Pinpoint the cell where the given text exists, returning its [X, Y] midpoint coordinate. 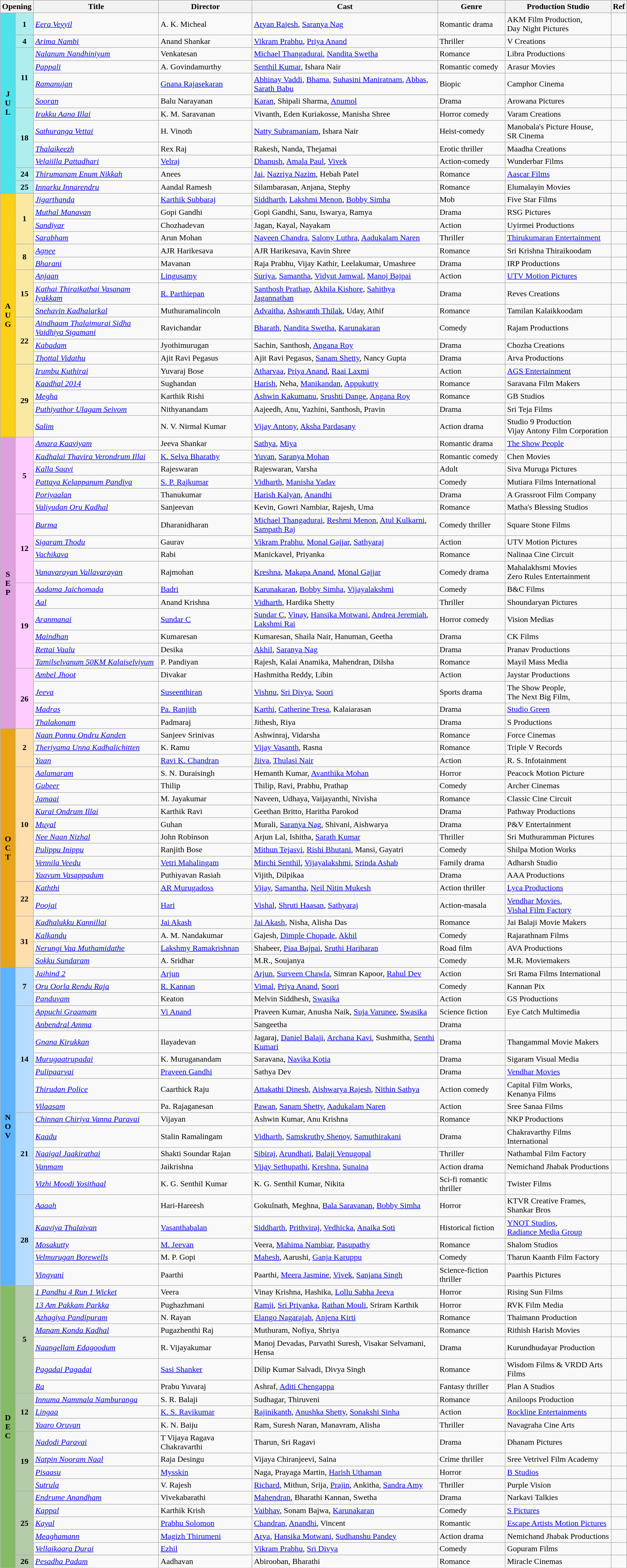
Siva Muruga Pictures [558, 469]
Fantasy thriller [472, 1387]
Vimal, Priya Anand, Soori [345, 986]
Velraj [206, 161]
Nalanum Nandhiniyum [96, 54]
R. Kannan [206, 986]
Rajmohan [206, 572]
Pisaasu [96, 1472]
Nalinaa Cine Circuit [558, 555]
Pawan, Sanam Shetty, Aadukalam Naren [345, 1107]
Manoj Devadas, Parvathi Suresh, Visakar Selvamani, Hensa [345, 1347]
Jaikrishna [206, 1167]
The Show People,The Next Big Film, [558, 692]
Amara Kaaviyam [96, 444]
Vishnu, Sri Divya, Soori [345, 692]
Shoundaryan Pictures [558, 602]
Vaibhav, Sonam Bajwa, Karunakaran [345, 1510]
Mahendran, Bharathi Kannan, Swetha [345, 1498]
Melvin Siddhesh, Swasika [345, 999]
Anjaan [96, 276]
V Creations [558, 41]
R. Parthiepan [206, 294]
Bharani [96, 263]
11 [24, 78]
Jai Balaji Movie Makers [558, 923]
S. N. Duraisingh [206, 773]
Historical fiction [472, 1227]
Vingyani [96, 1275]
Guhan [206, 824]
Jai Akash [206, 923]
Jeeva [96, 692]
Hashmitha Reddy, Libin [345, 675]
S Pictures [558, 1510]
AJR Harikesava [206, 251]
Jithesh, Riya [345, 722]
Five Star Films [558, 200]
Aadama Jaichomada [96, 589]
The Show People [558, 444]
Paarthis Pictures [558, 1275]
8 [24, 257]
Vi Anand [206, 1012]
Genre [472, 7]
Yuvaraj Bose [206, 371]
Irumbu Kuthirai [96, 371]
Lakshmy Ramakrishnan [206, 948]
K. M. Saravanan [206, 114]
Naaigal Jaakirathai [96, 1154]
Karthik Ravi [206, 811]
Karthik Subbaraj [206, 200]
Production Studio [558, 7]
Karthik Rishi [206, 396]
Stalin Ramalingam [206, 1137]
Praveen Gandhi [206, 1072]
Naveen Chandra, Salony Luthra, Aadukalam Naren [345, 238]
Shalom Studios [558, 1245]
Force Cinemas [558, 735]
Nerungi Vaa Muthamidathe [96, 948]
Ezhil [206, 1549]
K. G. Senthil Kumar [206, 1184]
Sudhagar, Thiruveni [345, 1399]
AAA Productions [558, 875]
Paarthi [206, 1275]
Jaystar Productions [558, 675]
S Productions [558, 722]
Tharun Kaanth Film Factory [558, 1257]
GS Productions [558, 999]
Sigaram Visual Media [558, 1059]
Anees [206, 174]
Ajit Ravi Pegasus, Sanam Shetty, Nancy Gupta [345, 358]
K. Ramu [206, 748]
Murugaatrupadai [96, 1059]
Poojai [96, 905]
Vijay Vasanth, Rasna [345, 748]
S. R. Balaji [206, 1399]
Thilip [206, 786]
SEP [8, 583]
29 [24, 401]
Vijay, Samantha, Neil Nitin Mukesh [345, 888]
Ram, Suresh Naran, Manavram, Alisha [345, 1425]
Veera [206, 1292]
Arva Productions [558, 358]
Agnee [96, 251]
Atharvaa, Priya Anand, Raai Laxmi [345, 371]
Archer Cinemas [558, 786]
Aalamaram [96, 773]
N. V. Nirmal Kumar [206, 426]
Ashwin Kakumanu, Srushti Dange, Angana Roy [345, 396]
Vikram Prabhu, Sri Divya [345, 1549]
Vinay Krishna, Hashika, Lollu Sabha Jeeva [345, 1292]
Endrume Anandham [96, 1498]
Wisdom Films & VRDD Arts Films [558, 1369]
Matha's Blessing Studios [558, 507]
Crime thriller [472, 1459]
Lingaa [96, 1412]
Sughandan [206, 383]
Rajinikanth, Anushka Shetty, Sonakshi Sinha [345, 1412]
Gopi Gandhi [206, 212]
Jaihind 2 [96, 974]
Vidharth, Samskruthy Shenoy, Samuthirakani [345, 1137]
Ashwin Kumar, Anu Krishna [345, 1119]
Sundar C, Vinay, Hansika Motwani, Andrea Jeremiah, Lakshmi Rai [345, 619]
AUG [8, 315]
Gopi Gandhi, Sanu, Iswarya, Ramya [345, 212]
Anand Shankar [206, 41]
Jiiva, Thulasi Nair [345, 760]
Venkatesan [206, 54]
Vennila Veedu [96, 862]
B Studios [558, 1472]
Maadha Creations [558, 148]
Vetri Mahalingam [206, 862]
Panduvam [96, 999]
Ravi K. Chandran [206, 760]
Suseenthiran [206, 692]
Shakti Soundar Rajan [206, 1154]
Vijith, Dilpikaa [345, 875]
Siddharth, Lakshmi Menon, Bobby Simha [345, 200]
YNOT Studios,Radiance Media Group [558, 1227]
Azhagiya Pandipuram [96, 1317]
Aranmanai [96, 619]
Eye Catch Multimedia [558, 1012]
Megha [96, 396]
Snehavin Kadhalarkal [96, 311]
Mirchi Senthil, Vijayalakshmi, Srinda Ashab [345, 862]
Rajam Productions [558, 328]
AVA Productions [558, 948]
Manobala's Picture House,SR Cinema [558, 131]
Kumaresan, Shaila Nair, Hanuman, Geetha [345, 636]
Rajeswaran [206, 469]
R. Vijayakumar [206, 1347]
Vision Medias [558, 619]
Romantic [472, 1523]
Mavanan [206, 263]
Padmaraj [206, 722]
Family drama [472, 862]
Libra Productions [558, 54]
Harish Kalyan, Anandhi [345, 495]
Vikram Prabhu, Monal Gajjar, Sathyaraj [345, 542]
Kadhalai Thavira Verondrum Illai [96, 456]
Sports drama [472, 692]
Kurai Ondrum Illai [96, 811]
Thanukumar [206, 495]
Sanjeevan [206, 507]
Studio 9 ProductionVijay Antony Film Corporation [558, 426]
Ramji, Sri Priyanka, Rathan Mouli, Sriram Karthik [345, 1305]
Anbendral Amma [96, 1024]
A Grassroot Film Company [558, 495]
Lingusamy [206, 276]
Vivanth, Eden Kuriakosse, Manisha Shree [345, 114]
Poriyaalan [96, 495]
Arima Nambi [96, 41]
Naan Ponnu Ondru Kanden [96, 735]
Rajesh, Kalai Anamika, Mahendran, Dilsha [345, 662]
Peacock Motion Picture [558, 773]
Kreshna, Makapa Anand, Monal Gajjar [345, 572]
Nadodi Paravai [96, 1442]
Pa. Ranjith [206, 709]
Jai, Nazriya Nazim, Hebah Patel [345, 174]
Harish, Neha, Manikandan, Appukutty [345, 383]
Sangeetha [345, 1024]
Yaavum Vasappadum [96, 875]
Nee Naan Nizhal [96, 837]
Plan A Studios [558, 1387]
Classic Cine Circuit [558, 799]
Thirumanam Enum Nikkah [96, 174]
Vidharth, Manisha Yadav [345, 482]
A. Sridhar [206, 961]
Rajeswaran, Varsha [345, 469]
2 [24, 748]
Saravana, Navika Kotia [345, 1059]
Escape Artists Motion Pictures [558, 1523]
Muthuram, Nofiya, Shriya [345, 1330]
Vivekabarathi [206, 1498]
P. Pandiyan [206, 662]
Pa. Rajaganesan [206, 1107]
Camphor Cinema [558, 84]
RVK Film Media [558, 1305]
Burma [96, 525]
Raja Prabhu, Vijay Kathir, Leelakumar, Umashree [345, 263]
Aaaah [96, 1206]
Abhinay Vaddi, Bhama, Suhasini Maniratnam, Abbas, Sarath Babu [345, 84]
Capital Film Works,Kenanya Films [558, 1089]
1 Pandhu 4 Run 1 Wicket [96, 1292]
John Robinson [206, 837]
Vijayan [206, 1119]
Tharun, Sri Ragavi [345, 1442]
Rockline Entertainments [558, 1412]
Thottal Vidathu [96, 358]
Ilayadevan [206, 1042]
Vachikava [96, 555]
Triple V Records [558, 748]
AKM Film Production,Day Night Pictures [558, 24]
Uyirmei Productions [558, 225]
Rakesh, Nanda, Thejamai [345, 148]
Gaurav [206, 542]
Silambarasan, Anjana, Stephy [345, 187]
24 [24, 174]
Vijay Antony, Aksha Pardasany [345, 426]
Shilpa Motion Works [558, 850]
Natty Subramaniam, Ishara Nair [345, 131]
Gajesh, Dimple Chopade, Akhil [345, 935]
Twister Films [558, 1184]
Sci-fi romantic thriller [472, 1184]
K. Selva Bharathy [206, 456]
OCT [8, 848]
Innuma Nammala Namburanga [96, 1399]
Salim [96, 426]
Action thriller [472, 888]
IRP Productions [558, 263]
Sibiraj, Arundhati, Balaji Venugopal [345, 1154]
Vendhar Movies,Vishal Film Factory [558, 905]
Richard, Mithun, Srija, Prajin, Ankitha, Sandra Amy [345, 1485]
Thangammal Movie Makers [558, 1042]
Adult [472, 469]
Vikram Prabhu, Priya Anand [345, 41]
Navagraha Cine Arts [558, 1425]
Bharath, Nandita Swetha, Karunakaran [345, 328]
Vanmam [96, 1167]
Divakar [206, 675]
Pugazhenthi Raj [206, 1330]
Opening [17, 7]
Senthil Kumar, Ishara Nair [345, 67]
Jamaai [96, 799]
Pughazhmani [206, 1305]
Ashraf, Aditi Chengappa [345, 1387]
Aryan Rajesh, Saranya Nag [345, 24]
Action-masala [472, 905]
Kabadam [96, 345]
31 [24, 942]
Arowana Pictures [558, 101]
B&C Films [558, 589]
Sathuranga Vettai [96, 131]
Rising Sun Films [558, 1292]
Naga, Prayaga Martin, Harish Uthaman [345, 1472]
Sooran [96, 101]
Vidharth, Hardika Shetty [345, 602]
Yaan [96, 760]
Arasur Movies [558, 67]
Tamilan Kalaikkoodam [558, 311]
T Vijaya Ragava Chakravarthi [206, 1442]
Suriya, Samantha, Vidyut Jamwal, Manoj Bajpai [345, 276]
Nithyanandam [206, 409]
Hari-Hareesh [206, 1206]
Ambel Jhoot [96, 675]
AGS Entertainment [558, 371]
Wunderbar Films [558, 161]
Mysskin [206, 1472]
Comedy drama [472, 572]
Karthik Krish [206, 1510]
Elumalayin Movies [558, 187]
Rajarathnam Films [558, 935]
N. Rayan [206, 1317]
Sathya Dev [345, 1072]
Sandiyar [96, 225]
Rabi [206, 555]
Desika [206, 649]
Dhanush, Amala Paul, Vivek [345, 161]
JUL [8, 103]
Irukku Aana Illai [96, 114]
Vishal, Shruti Haasan, Sathyaraj [345, 905]
Science-fiction thriller [472, 1275]
NKP Productions [558, 1119]
Science fiction [472, 1012]
H. Vinoth [206, 131]
Reves Creations [558, 294]
Velaiilla Pattadhari [96, 161]
Chozha Creations [558, 345]
Sundar C [206, 619]
Maindhan [96, 636]
Sri Rama Films International [558, 974]
Arun Mohan [206, 238]
Kaththi [96, 888]
Jyothimurugan [206, 345]
Arjun [206, 974]
Prabu Yuvaraj [206, 1387]
Oru Oorla Rendu Raja [96, 986]
Abirooban, Bharathi [345, 1561]
Michael Thangadurai, Reshmi Menon, Atul Kulkarni, Sampath Raj [345, 525]
Kathai Thiraikathai Vasanam Iyakkam [96, 294]
Michael Thangadurai, Nandita Swetha [345, 54]
Rettai Vaalu [96, 649]
Sachin, Santhosh, Angana Roy [345, 345]
Sri Muthuramman Pictures [558, 837]
4 [24, 41]
Narkavi Talkies [558, 1498]
Rithish Harish Movies [558, 1330]
K. G. Senthil Kumar, Nikita [345, 1184]
Appuchi Graamam [96, 1012]
Sarabham [96, 238]
15 [24, 294]
Eera Veyyil [96, 24]
Karan, Shipali Sharma, Anumol [345, 101]
Pathway Productions [558, 811]
A. K. Micheal [206, 24]
K. N. Baiju [206, 1425]
10 [24, 824]
Dhanam Pictures [558, 1442]
Ra [96, 1387]
Aadhavan [206, 1561]
Puthiyathor Ulagam Seivom [96, 409]
Thilip, Ravi, Prabhu, Prathap [345, 786]
Naveen, Udhaya, Vaijayanthi, Nivisha [345, 799]
Biopic [472, 84]
Aal [96, 602]
Innarku Innarendru [96, 187]
18 [24, 137]
Sri Krishna Thiraikoodam [558, 251]
Kevin, Gowri Nambiar, Rajesh, Uma [345, 507]
Dharanidharan [206, 525]
Ajit Ravi Pegasus [206, 358]
Manickavel, Priyanka [345, 555]
Adharsh Studio [558, 862]
Road film [472, 948]
Nathambal Film Factory [558, 1154]
V. Rajesh [206, 1485]
28 [24, 1240]
Arya, Hansika Motwani, Sudhanshu Pandey [345, 1536]
Gnana Rajasekaran [206, 84]
Chinnan Chiriya Vanna Paravai [96, 1119]
KTVR Creative Frames,Shankar Bros [558, 1206]
Keaton [206, 999]
Yaaro Oruvan [96, 1425]
Kumaresan [206, 636]
Gubeer [96, 786]
Tamilselvanum 50KM Kalaiselviyum [96, 662]
Chakravarthy Films International [558, 1137]
Kaadhal 2014 [96, 383]
Veera, Mahima Nambiar, Pasupathy [345, 1245]
Kalkandu [96, 935]
Miracle Cinemas [558, 1561]
Kaadu [96, 1137]
AR Murugadoss [206, 888]
Sokku Sundaram [96, 961]
Ref [619, 7]
Thirukumaran Entertainment [558, 238]
Mahalakhsmi MoviesZero Rules Entertainment [558, 572]
K. Muruganandam [206, 1059]
Pattaya Kelappanum Pandiya [96, 482]
Hemanth Kumar, Avanthika Mohan [345, 773]
Pulipaarvai [96, 1072]
Karthi, Catherine Tresa, Kalaiarasan [345, 709]
Sanjeev Srinivas [206, 735]
M. Jayakumar [206, 799]
A. M. Nandakumar [206, 935]
Pagadai Pagadai [96, 1369]
CK Films [558, 636]
Comedy thriller [472, 525]
Chandran, Anandhi, Vincent [345, 1523]
Saravana Film Makers [558, 383]
Meaghamann [96, 1536]
P&V Entertainment [558, 824]
Pappali [96, 67]
Vizhi Moodi Yosithaal [96, 1184]
Kurundhudayar Production [558, 1347]
M. Jeevan [206, 1245]
Kalla Saavi [96, 469]
Chen Movies [558, 456]
Gokulnath, Meghna, Bala Saravanan, Bobby Simha [345, 1206]
Hari [206, 905]
Muyal [96, 824]
Anand Krishna [206, 602]
Studio Green [558, 709]
Thalaikeezh [96, 148]
NOV [8, 1126]
Ravichandar [206, 328]
Arjun Lal, Ishitha, Sarath Kumar [345, 837]
Advaitha, Ashwanth Thilak, Uday, Athif [345, 311]
Mahesh, Aarushi, Ganja Karuppu [345, 1257]
R. S. Infotainment [558, 760]
Title [96, 7]
Aajeedh, Anu, Yazhini, Santhosh, Pravin [345, 409]
DEC [8, 1427]
Sree Sanaa Films [558, 1107]
Action comedy [472, 1089]
Madras [96, 709]
K. S. Ravikumar [206, 1412]
Gnana Kirukkan [96, 1042]
Erotic thriller [472, 148]
Purple Vision [558, 1485]
Dilip Kumar Salvadi, Divya Singh [345, 1369]
Badri [206, 589]
Raja Desingu [206, 1459]
Pranav Productions [558, 649]
Aascar Films [558, 174]
Jai Akash, Nisha, Alisha Das [345, 923]
Naangellam Edagoodum [96, 1347]
A. Govindamurthy [206, 67]
Akhil, Saranya Nag [345, 649]
Cast [345, 7]
Vellaikaara Durai [96, 1549]
Thalakonam [96, 722]
Karunakaran, Bobby Simha, Vijayalakshmi [345, 589]
Square Stone Films [558, 525]
Attakathi Dinesh, Aishwarya Rajesh, Nithin Sathya [345, 1089]
Murali, Saranya Nag, Shivani, Aishwarya [345, 824]
M.R. Moviemakers [558, 961]
Shabeer, Piaa Bajpai, Sruthi Hariharan [345, 948]
Ashwinraj, Vidarsha [345, 735]
Siddharth, Prithviraj, Vedhicka, Anaika Soti [345, 1227]
Kayal [96, 1523]
Santhosh Prathap, Akhila Kishore, Sahithya Jagannathan [345, 294]
Lyca Productions [558, 888]
Kappal [96, 1510]
21 [24, 1154]
AJR Harikesava, Kavin Shree [345, 251]
Vijay Sethupathi, Kreshna, Sunaina [345, 1167]
Kaaviya Thalaivan [96, 1227]
Aniloops Production [558, 1399]
Muthuramalincoln [206, 311]
Mithun Tejasvi, Rishi Bhutani, Mansi, Gayatri [345, 850]
Velmurugan Borewells [96, 1257]
GB Studios [558, 396]
Manam Konda Kadhal [96, 1330]
Aindhaam Thalaimurai Sidha Vaidhiya Sigamani [96, 328]
Sathya, Miya [345, 444]
Magizh Thirumeni [206, 1536]
Jigarthanda [96, 200]
14 [24, 1059]
Vendhar Movies [558, 1072]
Pulippu Inippu [96, 850]
Rex Raj [206, 148]
M.R., Soujanya [345, 961]
Chozhadevan [206, 225]
Thaimann Production [558, 1317]
Varam Creations [558, 114]
Sasi Shanker [206, 1369]
M. P. Gopi [206, 1257]
Heist-comedy [472, 131]
Sigaram Thodu [96, 542]
Geethan Britto, Haritha Parokod [345, 811]
Mob [472, 200]
Caarthick Raju [206, 1089]
Paarthi, Meera Jasmine, Vivek, Sanjana Singh [345, 1275]
Kannan Pix [558, 986]
7 [24, 986]
13 Am Pakkam Parkka [96, 1305]
Kadhalukku Kannillai [96, 923]
Mosakutty [96, 1245]
Valiyudan Oru Kadhal [96, 507]
Vanavarayan Vallavarayan [96, 572]
Balu Narayanan [206, 101]
Sree Vetrivel Film Academy [558, 1459]
Arjun, Surveen Chawla, Simran Kapoor, Rahul Dev [345, 974]
Natpin Nooram Naal [96, 1459]
Theriyama Unna Kadhalichitten [96, 748]
Jagan, Kayal, Nayakam [345, 225]
Yuvan, Saranya Mohan [345, 456]
Praveen Kumar, Anusha Naik, Suja Varunee, Swasika [345, 1012]
Vilaasam [96, 1107]
Vasanthabalan [206, 1227]
Director [206, 7]
Sutrula [96, 1485]
RSG Pictures [558, 212]
Prabhu Solomon [206, 1523]
Jagaraj, Daniel Balaji, Archana Kavi, Sushmitha, Senthi Kumari [345, 1042]
Mayil Mass Media [558, 662]
Pesadha Padam [96, 1561]
Puthiyavan Rasiah [206, 875]
Sri Teja Films [558, 409]
Mutiara Films International [558, 482]
Aandal Ramesh [206, 187]
Jeeva Shankar [206, 444]
Ranjith Bose [206, 850]
Vijaya Chiranjeevi, Saina [345, 1459]
Action-comedy [472, 161]
Gopuram Films [558, 1549]
Elango Nagarajah, Anjena Kirti [345, 1317]
Ramanujan [96, 84]
Thirudan Police [96, 1089]
Muthal Manavan [96, 212]
S. P. Rajkumar [206, 482]
